From the cell containing the given text, extract its center point as (X, Y) coordinate. 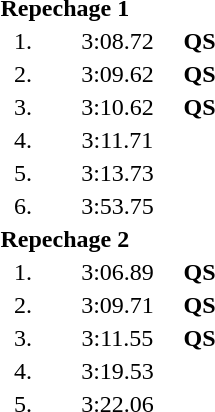
3:06.89 (118, 272)
3:09.62 (118, 74)
3:11.55 (118, 338)
3:19.53 (118, 371)
3:08.72 (118, 41)
3:09.71 (118, 305)
3:10.62 (118, 107)
3:11.71 (118, 140)
3:53.75 (118, 206)
3:13.73 (118, 173)
